Output the (x, y) coordinate of the center of the cell containing the given text.  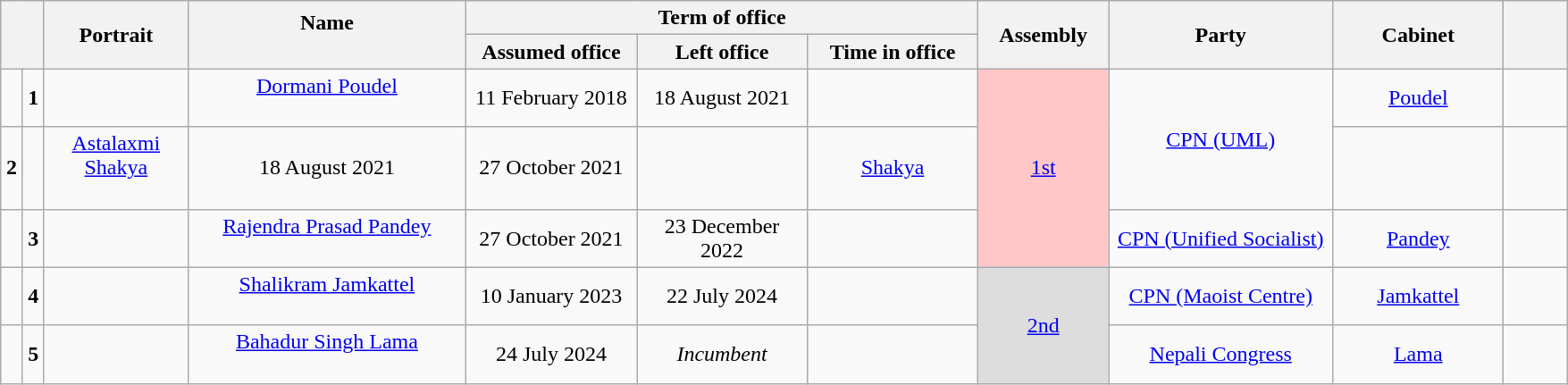
1st (1044, 168)
4 (33, 297)
Rajendra Prasad Pandey (327, 238)
Bahadur Singh Lama (327, 354)
Shalikram Jamkattel (327, 297)
Nepali Congress (1220, 354)
3 (33, 238)
5 (33, 354)
11 February 2018 (550, 98)
Time in office (893, 52)
Term of office (722, 18)
Left office (722, 52)
Assumed office (550, 52)
Jamkattel (1419, 297)
Dormani Poudel (327, 98)
Cabinet (1419, 35)
Poudel (1419, 98)
Assembly (1044, 35)
CPN (Maoist Centre) (1220, 297)
2 (12, 168)
22 July 2024 (722, 297)
Lama (1419, 354)
Party (1220, 35)
1 (33, 98)
23 December 2022 (722, 238)
24 July 2024 (550, 354)
Portrait (116, 35)
Astalaxmi Shakya (116, 168)
Shakya (893, 168)
Pandey (1419, 238)
10 January 2023 (550, 297)
Name (327, 35)
CPN (UML) (1220, 139)
Incumbent (722, 354)
CPN (Unified Socialist) (1220, 238)
2nd (1044, 325)
